Extract the [X, Y] coordinate from the center of the cell holding the provided text.  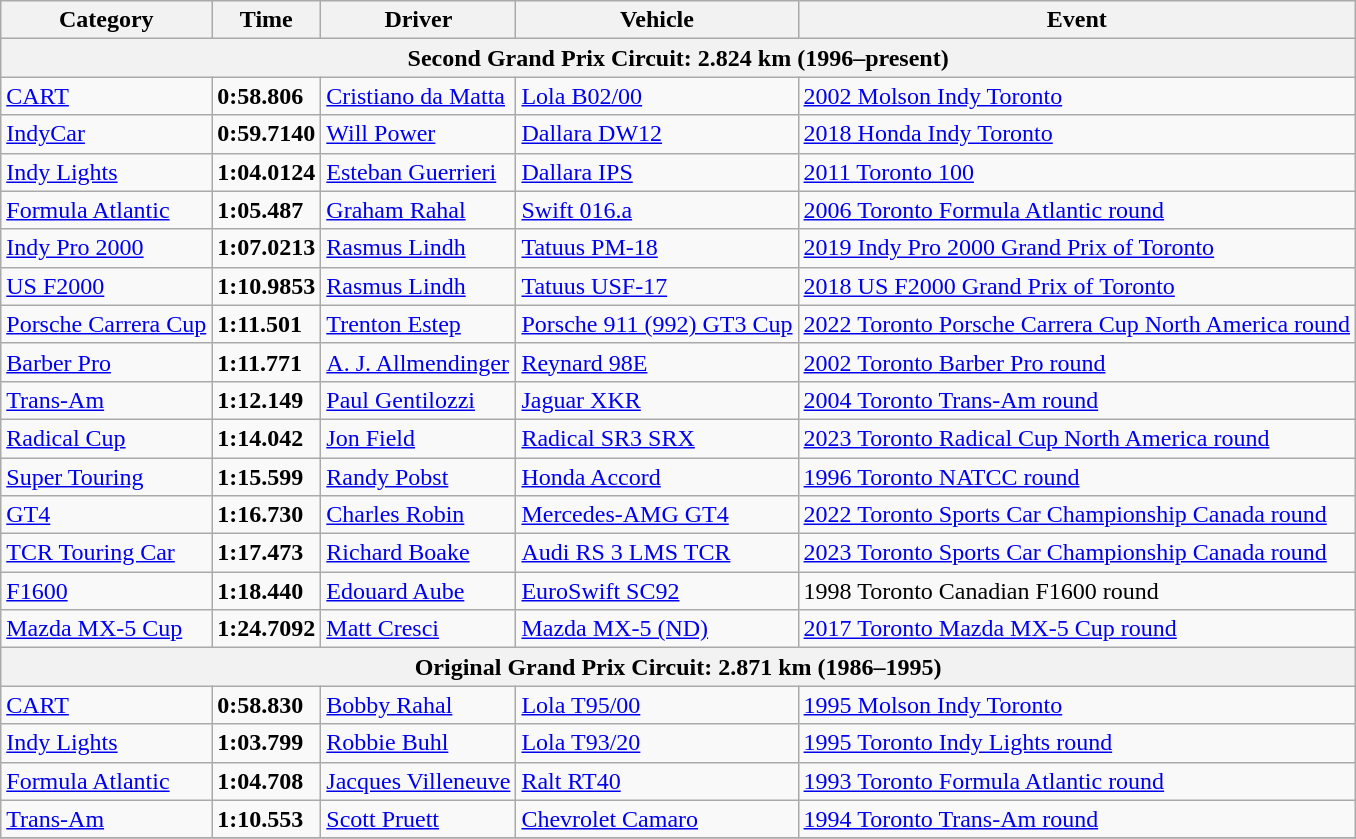
Tatuus PM-18 [657, 248]
0:59.7140 [266, 134]
Randy Pobst [418, 477]
1998 Toronto Canadian F1600 round [1076, 591]
Mazda MX-5 (ND) [657, 629]
1:24.7092 [266, 629]
Porsche Carrera Cup [106, 324]
Audi RS 3 LMS TCR [657, 553]
Time [266, 20]
Dallara DW12 [657, 134]
Matt Cresci [418, 629]
1:03.799 [266, 743]
2018 US F2000 Grand Prix of Toronto [1076, 286]
1995 Toronto Indy Lights round [1076, 743]
0:58.830 [266, 705]
IndyCar [106, 134]
1:10.9853 [266, 286]
Graham Rahal [418, 210]
Richard Boake [418, 553]
Scott Pruett [418, 819]
Bobby Rahal [418, 705]
1996 Toronto NATCC round [1076, 477]
Esteban Guerrieri [418, 172]
2022 Toronto Sports Car Championship Canada round [1076, 515]
Edouard Aube [418, 591]
A. J. Allmendinger [418, 362]
1:05.487 [266, 210]
Lola B02/00 [657, 96]
1:14.042 [266, 438]
Reynard 98E [657, 362]
1:17.473 [266, 553]
EuroSwift SC92 [657, 591]
2004 Toronto Trans-Am round [1076, 400]
1:07.0213 [266, 248]
1:18.440 [266, 591]
Robbie Buhl [418, 743]
Cristiano da Matta [418, 96]
F1600 [106, 591]
1:04.708 [266, 781]
Jaguar XKR [657, 400]
1994 Toronto Trans-Am round [1076, 819]
Category [106, 20]
Lola T93/20 [657, 743]
Radical Cup [106, 438]
Driver [418, 20]
GT4 [106, 515]
2023 Toronto Sports Car Championship Canada round [1076, 553]
0:58.806 [266, 96]
1:16.730 [266, 515]
Trenton Estep [418, 324]
Ralt RT40 [657, 781]
1:04.0124 [266, 172]
1:11.771 [266, 362]
2019 Indy Pro 2000 Grand Prix of Toronto [1076, 248]
2011 Toronto 100 [1076, 172]
Mercedes-AMG GT4 [657, 515]
2023 Toronto Radical Cup North America round [1076, 438]
Dallara IPS [657, 172]
Second Grand Prix Circuit: 2.824 km (1996–present) [678, 58]
Original Grand Prix Circuit: 2.871 km (1986–1995) [678, 667]
2022 Toronto Porsche Carrera Cup North America round [1076, 324]
1:11.501 [266, 324]
2018 Honda Indy Toronto [1076, 134]
2017 Toronto Mazda MX-5 Cup round [1076, 629]
Jacques Villeneuve [418, 781]
Charles Robin [418, 515]
Barber Pro [106, 362]
Indy Pro 2000 [106, 248]
Radical SR3 SRX [657, 438]
Chevrolet Camaro [657, 819]
Super Touring [106, 477]
1:15.599 [266, 477]
Honda Accord [657, 477]
1:12.149 [266, 400]
Event [1076, 20]
2002 Toronto Barber Pro round [1076, 362]
1995 Molson Indy Toronto [1076, 705]
Swift 016.a [657, 210]
US F2000 [106, 286]
2002 Molson Indy Toronto [1076, 96]
TCR Touring Car [106, 553]
1993 Toronto Formula Atlantic round [1076, 781]
Will Power [418, 134]
Tatuus USF-17 [657, 286]
1:10.553 [266, 819]
Porsche 911 (992) GT3 Cup [657, 324]
Vehicle [657, 20]
Lola T95/00 [657, 705]
2006 Toronto Formula Atlantic round [1076, 210]
Mazda MX-5 Cup [106, 629]
Paul Gentilozzi [418, 400]
Jon Field [418, 438]
